Find where the given text appears and provide that cell's center as [X, Y] coordinate. 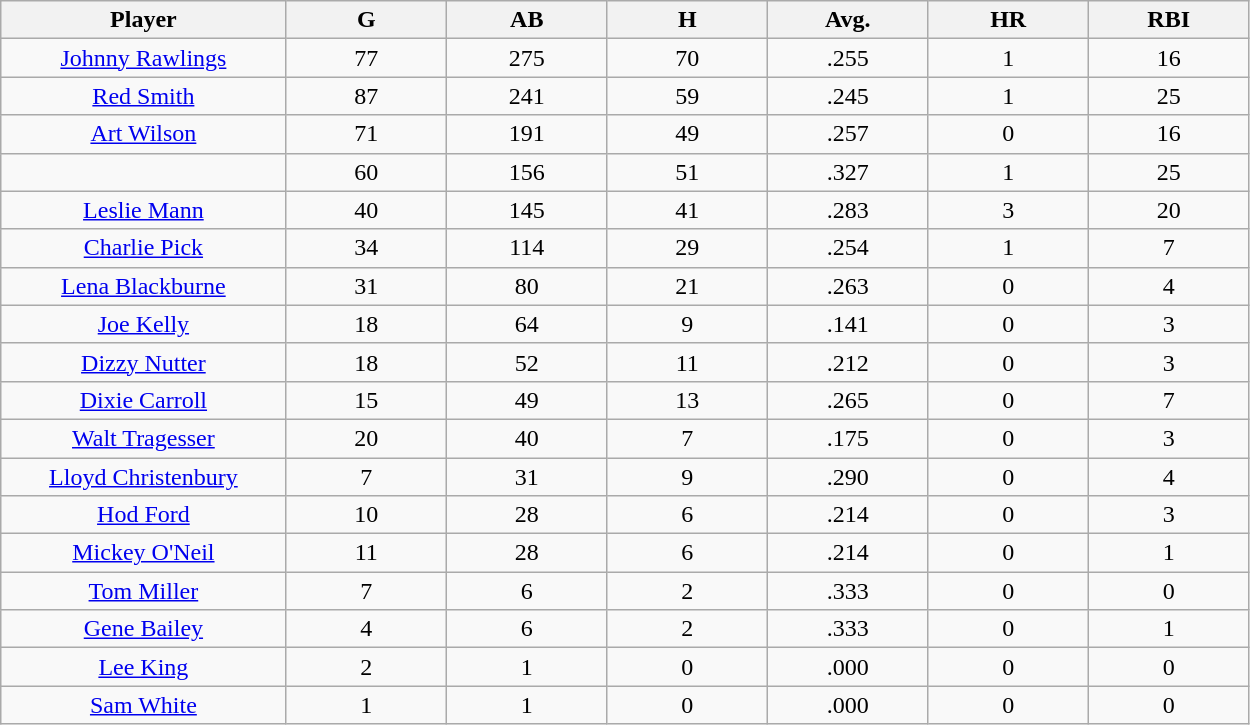
87 [366, 96]
HR [1008, 20]
52 [527, 362]
AB [527, 20]
Dixie Carroll [144, 400]
Charlie Pick [144, 248]
21 [687, 286]
H [687, 20]
59 [687, 96]
RBI [1168, 20]
80 [527, 286]
Johnny Rawlings [144, 58]
Player [144, 20]
G [366, 20]
Lloyd Christenbury [144, 477]
77 [366, 58]
.327 [847, 172]
.257 [847, 134]
Mickey O'Neil [144, 553]
Dizzy Nutter [144, 362]
156 [527, 172]
.175 [847, 438]
.283 [847, 210]
13 [687, 400]
10 [366, 515]
.290 [847, 477]
70 [687, 58]
Joe Kelly [144, 324]
34 [366, 248]
Tom Miller [144, 591]
241 [527, 96]
145 [527, 210]
Lee King [144, 667]
51 [687, 172]
Walt Tragesser [144, 438]
Leslie Mann [144, 210]
Art Wilson [144, 134]
191 [527, 134]
Lena Blackburne [144, 286]
.212 [847, 362]
.141 [847, 324]
.245 [847, 96]
29 [687, 248]
41 [687, 210]
Sam White [144, 705]
71 [366, 134]
Gene Bailey [144, 629]
114 [527, 248]
Hod Ford [144, 515]
.265 [847, 400]
Avg. [847, 20]
.263 [847, 286]
275 [527, 58]
60 [366, 172]
.254 [847, 248]
15 [366, 400]
64 [527, 324]
Red Smith [144, 96]
.255 [847, 58]
